Output the (X, Y) coordinate of the center of the cell containing the given text.  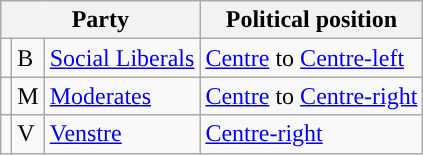
Venstre (122, 134)
Political position (312, 20)
Centre to Centre-right (312, 96)
Centre to Centre-left (312, 58)
Centre-right (312, 134)
Moderates (122, 96)
Social Liberals (122, 58)
M (28, 96)
V (28, 134)
Party (100, 20)
B (28, 58)
